Detect which cell encompasses the target text, then output its [X, Y] center coordinate. 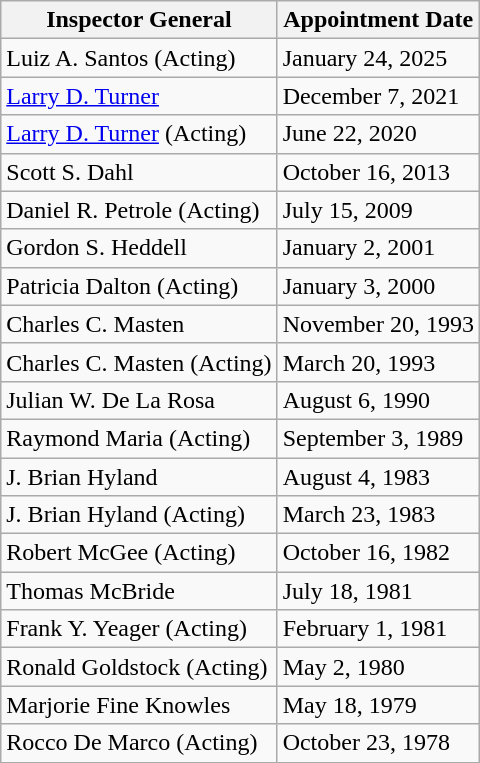
Inspector General [139, 20]
December 7, 2021 [378, 96]
January 2, 2001 [378, 248]
J. Brian Hyland [139, 477]
August 4, 1983 [378, 477]
June 22, 2020 [378, 134]
October 16, 1982 [378, 553]
September 3, 1989 [378, 438]
January 24, 2025 [378, 58]
Thomas McBride [139, 591]
Larry D. Turner (Acting) [139, 134]
February 1, 1981 [378, 629]
Gordon S. Heddell [139, 248]
Marjorie Fine Knowles [139, 705]
March 20, 1993 [378, 362]
October 16, 2013 [378, 172]
Scott S. Dahl [139, 172]
Raymond Maria (Acting) [139, 438]
Patricia Dalton (Acting) [139, 286]
Luiz A. Santos (Acting) [139, 58]
Frank Y. Yeager (Acting) [139, 629]
May 18, 1979 [378, 705]
Appointment Date [378, 20]
August 6, 1990 [378, 400]
November 20, 1993 [378, 324]
January 3, 2000 [378, 286]
Robert McGee (Acting) [139, 553]
Rocco De Marco (Acting) [139, 743]
March 23, 1983 [378, 515]
July 18, 1981 [378, 591]
July 15, 2009 [378, 210]
Charles C. Masten (Acting) [139, 362]
Charles C. Masten [139, 324]
Julian W. De La Rosa [139, 400]
Larry D. Turner [139, 96]
May 2, 1980 [378, 667]
Ronald Goldstock (Acting) [139, 667]
Daniel R. Petrole (Acting) [139, 210]
October 23, 1978 [378, 743]
J. Brian Hyland (Acting) [139, 515]
